Return the (x, y) coordinate for the center point of the cell that contains the specified text.  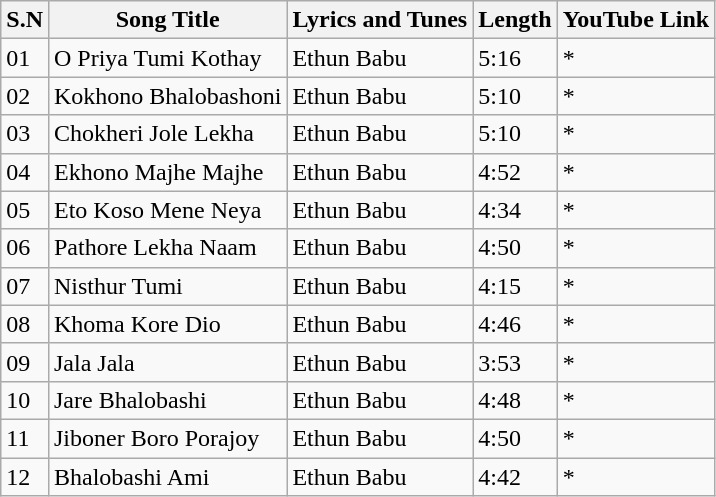
06 (25, 248)
Pathore Lekha Naam (167, 248)
03 (25, 134)
Jiboner Boro Porajoy (167, 438)
YouTube Link (636, 20)
4:46 (515, 324)
11 (25, 438)
Chokheri Jole Lekha (167, 134)
Khoma Kore Dio (167, 324)
Jare Bhalobashi (167, 400)
Jala Jala (167, 362)
4:34 (515, 210)
04 (25, 172)
05 (25, 210)
08 (25, 324)
5:16 (515, 58)
Length (515, 20)
Ekhono Majhe Majhe (167, 172)
Kokhono Bhalobashoni (167, 96)
3:53 (515, 362)
01 (25, 58)
4:48 (515, 400)
10 (25, 400)
S.N (25, 20)
Lyrics and Tunes (380, 20)
4:52 (515, 172)
4:15 (515, 286)
09 (25, 362)
07 (25, 286)
Eto Koso Mene Neya (167, 210)
Nisthur Tumi (167, 286)
O Priya Tumi Kothay (167, 58)
02 (25, 96)
4:42 (515, 477)
Bhalobashi Ami (167, 477)
Song Title (167, 20)
12 (25, 477)
